From the cell containing the given text, extract its center point as [X, Y] coordinate. 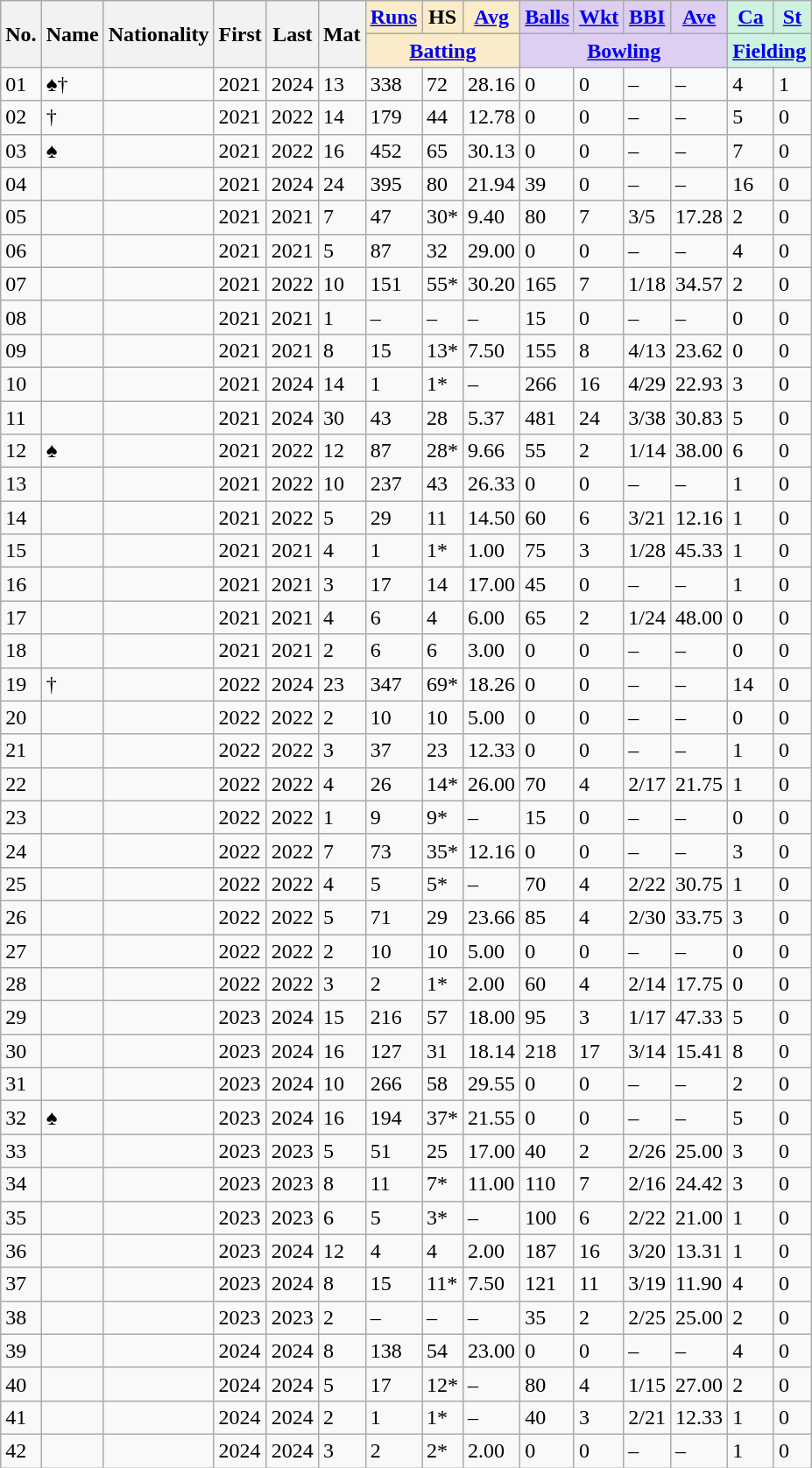
151 [393, 284]
42 [21, 1450]
36 [21, 1251]
09 [21, 350]
9.66 [492, 451]
3/20 [647, 1251]
St [792, 18]
14.50 [492, 518]
08 [21, 317]
23.00 [492, 1351]
54 [443, 1351]
57 [443, 1018]
2/16 [647, 1184]
45.33 [699, 551]
9.40 [492, 217]
21 [21, 751]
34.57 [699, 284]
Nationality [159, 34]
24.42 [699, 1184]
Runs [393, 18]
2/30 [647, 917]
01 [21, 84]
69* [443, 684]
72 [443, 84]
11* [443, 1284]
47.33 [699, 1018]
165 [547, 284]
13.31 [699, 1251]
2* [443, 1450]
19 [21, 684]
35* [443, 850]
Wkt [598, 18]
02 [21, 117]
06 [21, 251]
38.00 [699, 451]
5.37 [492, 418]
55* [443, 284]
12.78 [492, 117]
HS [443, 18]
194 [393, 1118]
20 [21, 717]
452 [393, 151]
Batting [443, 51]
2/17 [647, 784]
187 [547, 1251]
First [240, 34]
28* [443, 451]
1/24 [647, 618]
Mat [342, 34]
110 [547, 1184]
338 [393, 84]
7* [443, 1184]
3/19 [647, 1284]
27 [21, 950]
23.62 [699, 350]
27.00 [699, 1384]
Name [72, 34]
14* [443, 784]
21.00 [699, 1217]
41 [21, 1417]
1/17 [647, 1018]
21.55 [492, 1118]
85 [547, 917]
1/28 [647, 551]
51 [393, 1151]
95 [547, 1018]
3/38 [647, 418]
9* [443, 817]
1/18 [647, 284]
Balls [547, 18]
9 [393, 817]
17.75 [699, 985]
45 [547, 584]
22.93 [699, 384]
73 [393, 850]
218 [547, 1051]
37* [443, 1118]
Bowling [624, 51]
481 [547, 418]
33 [21, 1151]
55 [547, 451]
29.55 [492, 1084]
2/21 [647, 1417]
18.26 [492, 684]
29.00 [492, 251]
1/14 [647, 451]
♠† [72, 84]
3/5 [647, 217]
4/29 [647, 384]
Ave [699, 18]
18.00 [492, 1018]
155 [547, 350]
11.90 [699, 1284]
138 [393, 1351]
04 [21, 184]
48.00 [699, 618]
71 [393, 917]
21.75 [699, 784]
33.75 [699, 917]
127 [393, 1051]
17.28 [699, 217]
Last [293, 34]
1/15 [647, 1384]
30.13 [492, 151]
395 [393, 184]
30.83 [699, 418]
2/25 [647, 1317]
30* [443, 217]
BBI [647, 18]
237 [393, 484]
11.00 [492, 1184]
58 [443, 1084]
Fielding [769, 51]
07 [21, 284]
18 [21, 651]
34 [21, 1184]
38 [21, 1317]
1.00 [492, 551]
03 [21, 151]
22 [21, 784]
28.16 [492, 84]
121 [547, 1284]
21.94 [492, 184]
05 [21, 217]
179 [393, 117]
13* [443, 350]
15.41 [699, 1051]
30.75 [699, 884]
12* [443, 1384]
2/26 [647, 1151]
Ca [752, 18]
44 [443, 117]
47 [393, 217]
2/14 [647, 985]
18.14 [492, 1051]
3.00 [492, 651]
Avg [492, 18]
3* [443, 1217]
No. [21, 34]
347 [393, 684]
3/21 [647, 518]
26.00 [492, 784]
100 [547, 1217]
23.66 [492, 917]
75 [547, 551]
3/14 [647, 1051]
5* [443, 884]
6.00 [492, 618]
4/13 [647, 350]
216 [393, 1018]
26.33 [492, 484]
30.20 [492, 284]
